Pinpoint the cell where the given text exists, returning its [x, y] midpoint coordinate. 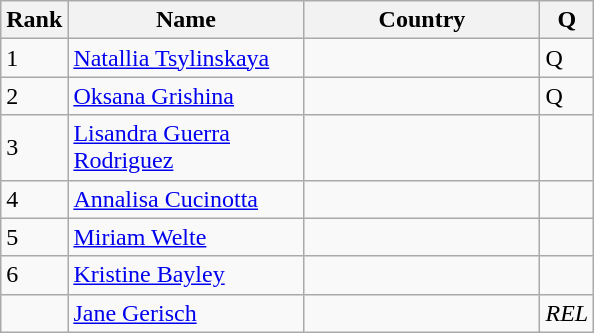
3 [34, 148]
1 [34, 58]
Kristine Bayley [186, 275]
Oksana Grishina [186, 96]
Miriam Welte [186, 237]
Rank [34, 20]
REL [567, 313]
Name [186, 20]
Jane Gerisch [186, 313]
6 [34, 275]
5 [34, 237]
Annalisa Cucinotta [186, 199]
4 [34, 199]
Natallia Tsylinskaya [186, 58]
Lisandra Guerra Rodriguez [186, 148]
2 [34, 96]
Country [422, 20]
